Return the (X, Y) coordinate for the center point of the cell that contains the specified text.  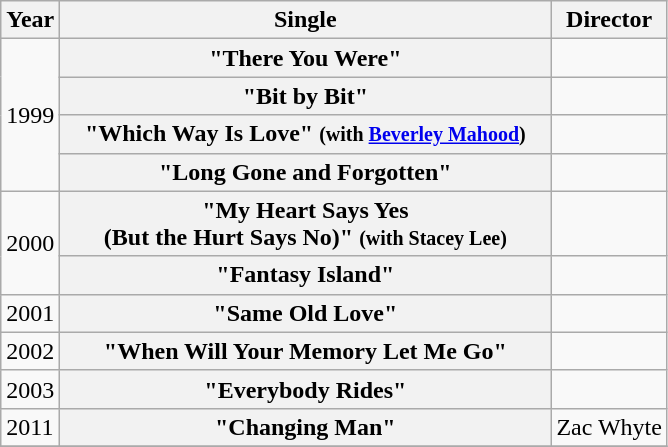
Zac Whyte (610, 427)
2001 (30, 313)
"Long Gone and Forgotten" (306, 172)
Single (306, 20)
"Fantasy Island" (306, 275)
"Changing Man" (306, 427)
2002 (30, 351)
1999 (30, 115)
"Which Way Is Love" (with Beverley Mahood) (306, 134)
"Everybody Rides" (306, 389)
"My Heart Says Yes(But the Hurt Says No)" (with Stacey Lee) (306, 224)
Director (610, 20)
2011 (30, 427)
"There You Were" (306, 58)
"Same Old Love" (306, 313)
2003 (30, 389)
"Bit by Bit" (306, 96)
Year (30, 20)
2000 (30, 242)
"When Will Your Memory Let Me Go" (306, 351)
